Pinpoint the cell where the given text exists, returning its [x, y] midpoint coordinate. 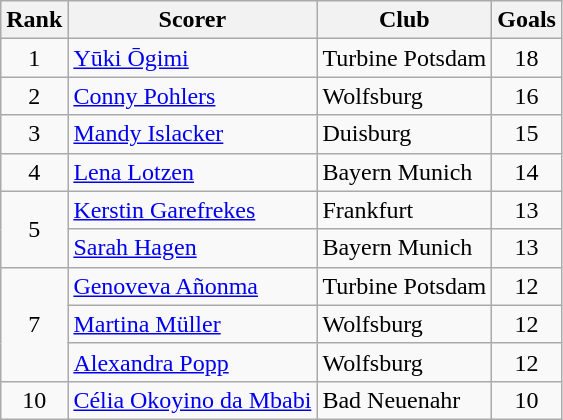
15 [527, 134]
Martina Müller [192, 324]
Alexandra Popp [192, 362]
16 [527, 96]
Duisburg [404, 134]
4 [34, 172]
14 [527, 172]
18 [527, 58]
7 [34, 324]
Club [404, 20]
Célia Okoyino da Mbabi [192, 400]
1 [34, 58]
Goals [527, 20]
Sarah Hagen [192, 248]
Scorer [192, 20]
Mandy Islacker [192, 134]
2 [34, 96]
Rank [34, 20]
3 [34, 134]
Frankfurt [404, 210]
Conny Pohlers [192, 96]
Genoveva Añonma [192, 286]
Kerstin Garefrekes [192, 210]
Lena Lotzen [192, 172]
Yūki Ōgimi [192, 58]
Bad Neuenahr [404, 400]
5 [34, 229]
